Return (X, Y) of the center of cell containing provided text 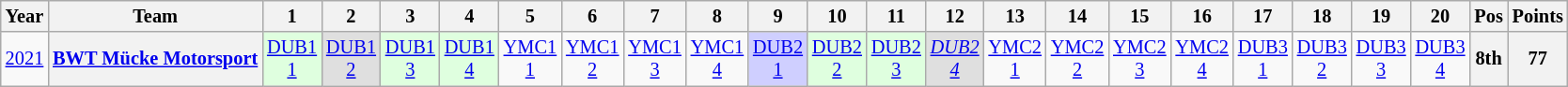
DUB33 (1382, 59)
Pos (1488, 16)
DUB21 (778, 59)
2 (352, 16)
DUB14 (470, 59)
YMC23 (1139, 59)
DUB13 (410, 59)
17 (1263, 16)
2021 (24, 59)
DUB31 (1263, 59)
6 (592, 16)
5 (530, 16)
DUB32 (1322, 59)
8th (1488, 59)
Year (24, 16)
3 (410, 16)
DUB23 (897, 59)
YMC22 (1077, 59)
DUB11 (291, 59)
DUB34 (1440, 59)
20 (1440, 16)
15 (1139, 16)
YMC12 (592, 59)
9 (778, 16)
DUB24 (955, 59)
YMC13 (654, 59)
YMC21 (1015, 59)
4 (470, 16)
DUB12 (352, 59)
16 (1202, 16)
12 (955, 16)
77 (1538, 59)
YMC11 (530, 59)
DUB22 (837, 59)
1 (291, 16)
Points (1538, 16)
7 (654, 16)
14 (1077, 16)
BWT Mücke Motorsport (155, 59)
YMC14 (717, 59)
Team (155, 16)
19 (1382, 16)
11 (897, 16)
10 (837, 16)
13 (1015, 16)
YMC24 (1202, 59)
8 (717, 16)
18 (1322, 16)
